Detect which cell encompasses the target text, then output its (X, Y) center coordinate. 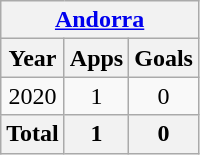
Year (33, 58)
Apps (96, 58)
2020 (33, 96)
Total (33, 134)
Goals (164, 58)
Andorra (100, 20)
